Determine the (X, Y) coordinate at the center of the cell enclosing the given text.  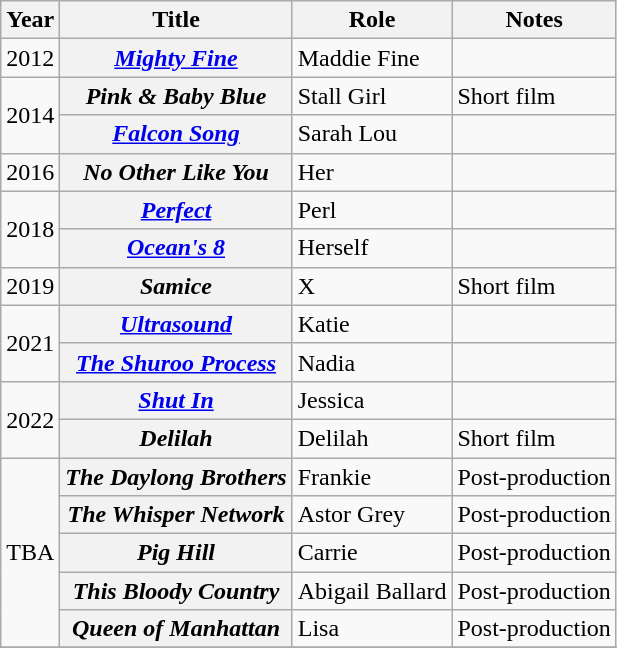
Stall Girl (372, 96)
Role (372, 20)
Ocean's 8 (176, 248)
Pig Hill (176, 553)
TBA (30, 553)
Year (30, 20)
Title (176, 20)
Astor Grey (372, 515)
2021 (30, 343)
Nadia (372, 362)
Mighty Fine (176, 58)
Her (372, 172)
Sarah Lou (372, 134)
Shut In (176, 400)
The Shuroo Process (176, 362)
The Whisper Network (176, 515)
Samice (176, 286)
2016 (30, 172)
2018 (30, 229)
Pink & Baby Blue (176, 96)
Perfect (176, 210)
2012 (30, 58)
Lisa (372, 629)
The Daylong Brothers (176, 477)
Frankie (372, 477)
This Bloody Country (176, 591)
Maddie Fine (372, 58)
2022 (30, 419)
2019 (30, 286)
Katie (372, 324)
Abigail Ballard (372, 591)
Perl (372, 210)
X (372, 286)
No Other Like You (176, 172)
Carrie (372, 553)
Queen of Manhattan (176, 629)
Falcon Song (176, 134)
Ultrasound (176, 324)
Herself (372, 248)
Notes (534, 20)
2014 (30, 115)
Jessica (372, 400)
